Locate the cell with the specified text and output its [X, Y] center coordinate. 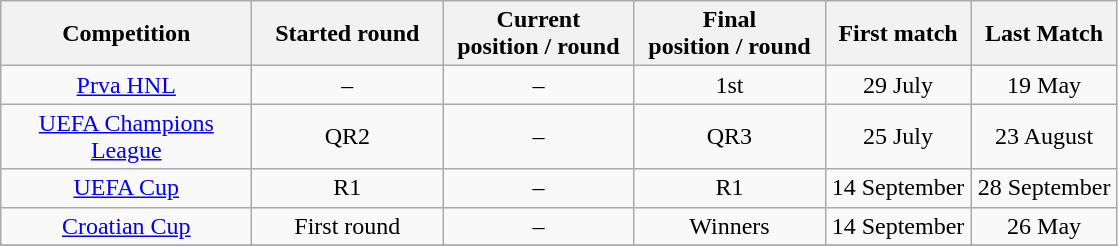
29 July [898, 85]
Last Match [1044, 34]
Croatian Cup [126, 226]
First match [898, 34]
QR2 [348, 136]
Competition [126, 34]
QR3 [730, 136]
Prva HNL [126, 85]
26 May [1044, 226]
Started round [348, 34]
Currentposition / round [538, 34]
First round [348, 226]
23 August [1044, 136]
19 May [1044, 85]
Finalposition / round [730, 34]
25 July [898, 136]
1st [730, 85]
28 September [1044, 188]
UEFA Champions League [126, 136]
UEFA Cup [126, 188]
Winners [730, 226]
